Find where the given text appears and provide that cell's center as [x, y] coordinate. 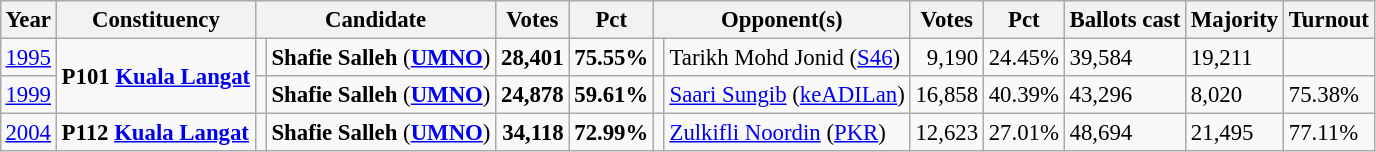
Opponent(s) [782, 20]
77.11% [1328, 133]
Year [28, 20]
21,495 [1235, 133]
27.01% [1024, 133]
59.61% [612, 95]
Tarikh Mohd Jonid (S46) [787, 57]
75.38% [1328, 95]
Ballots cast [1124, 20]
12,623 [946, 133]
40.39% [1024, 95]
Turnout [1328, 20]
48,694 [1124, 133]
Candidate [376, 20]
Saari Sungib (keADILan) [787, 95]
1995 [28, 57]
2004 [28, 133]
24.45% [1024, 57]
75.55% [612, 57]
24,878 [532, 95]
P112 Kuala Langat [156, 133]
16,858 [946, 95]
Zulkifli Noordin (PKR) [787, 133]
34,118 [532, 133]
8,020 [1235, 95]
72.99% [612, 133]
28,401 [532, 57]
1999 [28, 95]
Majority [1235, 20]
43,296 [1124, 95]
Constituency [156, 20]
39,584 [1124, 57]
9,190 [946, 57]
19,211 [1235, 57]
P101 Kuala Langat [156, 76]
